Search for the cell housing the specified text and yield its (x, y) center coordinate. 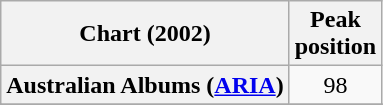
Peakposition (335, 34)
Australian Albums (ARIA) (145, 85)
98 (335, 85)
Chart (2002) (145, 34)
